Find where the given text appears and provide that cell's center as (x, y) coordinate. 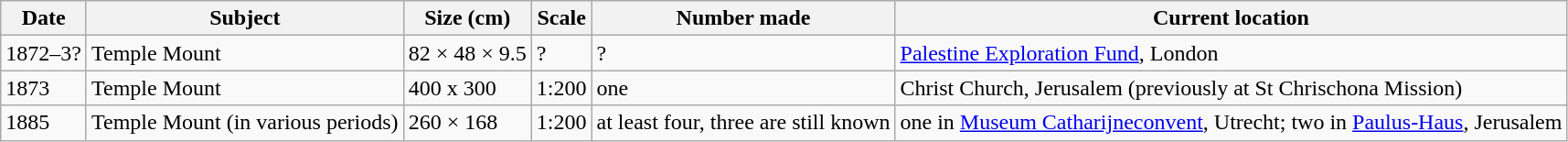
Date (44, 18)
82 × 48 × 9.5 (467, 53)
1872–3? (44, 53)
at least four, three are still known (743, 123)
400 x 300 (467, 88)
1885 (44, 123)
260 × 168 (467, 123)
Temple Mount (in various periods) (245, 123)
Current location (1231, 18)
Size (cm) (467, 18)
Palestine Exploration Fund, London (1231, 53)
one in Museum Catharijneconvent, Utrecht; two in Paulus-Haus, Jerusalem (1231, 123)
Number made (743, 18)
Christ Church, Jerusalem (previously at St Chrischona Mission) (1231, 88)
one (743, 88)
Subject (245, 18)
1873 (44, 88)
Scale (561, 18)
